Provide the (x, y) coordinate of the cell's center where the given text is located.  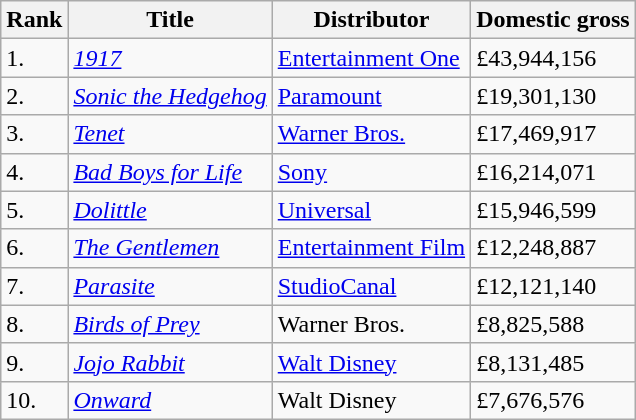
£12,121,140 (554, 286)
1. (34, 58)
Entertainment Film (371, 248)
7. (34, 286)
Onward (170, 400)
Distributor (371, 20)
10. (34, 400)
£12,248,887 (554, 248)
Sony (371, 172)
4. (34, 172)
£8,825,588 (554, 324)
1917 (170, 58)
£16,214,071 (554, 172)
£8,131,485 (554, 362)
Dolittle (170, 210)
£7,676,576 (554, 400)
2. (34, 96)
Jojo Rabbit (170, 362)
£19,301,130 (554, 96)
£43,944,156 (554, 58)
Tenet (170, 134)
Birds of Prey (170, 324)
StudioCanal (371, 286)
6. (34, 248)
8. (34, 324)
Title (170, 20)
The Gentlemen (170, 248)
Universal (371, 210)
5. (34, 210)
Rank (34, 20)
£17,469,917 (554, 134)
Sonic the Hedgehog (170, 96)
Paramount (371, 96)
Bad Boys for Life (170, 172)
9. (34, 362)
Entertainment One (371, 58)
Parasite (170, 286)
Domestic gross (554, 20)
£15,946,599 (554, 210)
3. (34, 134)
